Return the [X, Y] coordinate for the center point of the cell that contains the specified text.  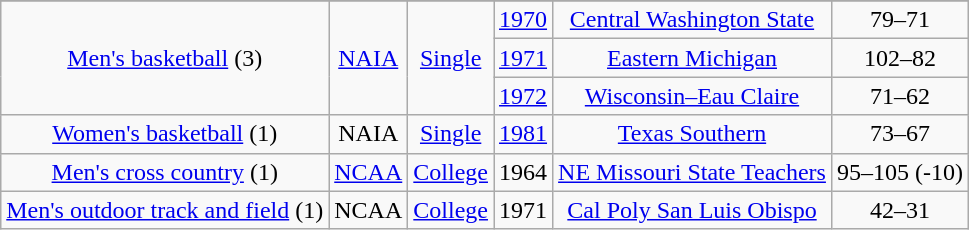
Men's basketball (3) [165, 58]
1972 [524, 96]
Texas Southern [692, 134]
Wisconsin–Eau Claire [692, 96]
73–67 [900, 134]
102–82 [900, 58]
1981 [524, 134]
42–31 [900, 210]
1964 [524, 172]
NE Missouri State Teachers [692, 172]
1970 [524, 20]
Men's outdoor track and field (1) [165, 210]
79–71 [900, 20]
Eastern Michigan [692, 58]
95–105 (-10) [900, 172]
Men's cross country (1) [165, 172]
Central Washington State [692, 20]
71–62 [900, 96]
Cal Poly San Luis Obispo [692, 210]
Women's basketball (1) [165, 134]
